Detect which cell encompasses the target text, then output its [x, y] center coordinate. 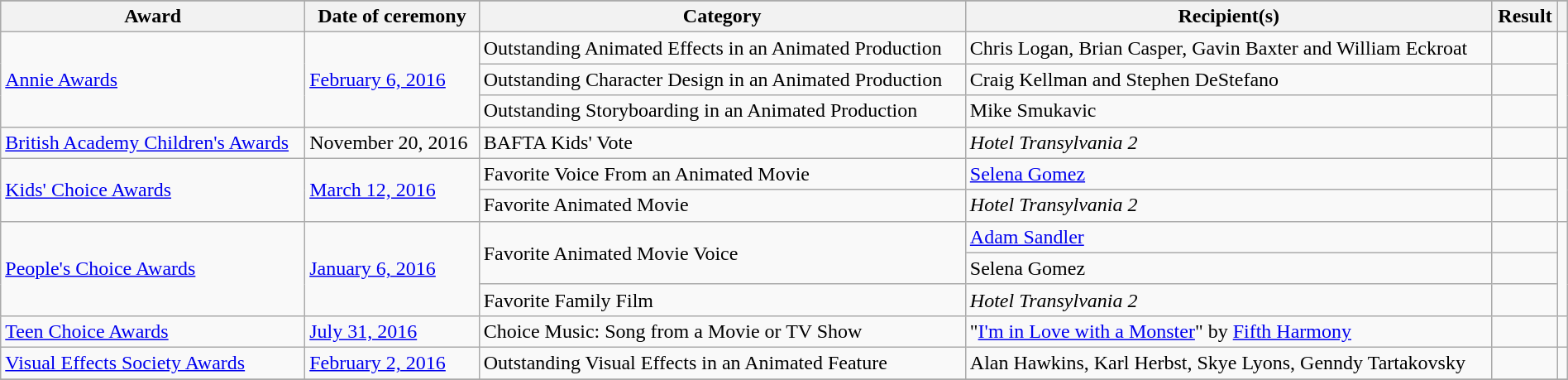
Adam Sandler [1229, 237]
March 12, 2016 [392, 190]
Favorite Animated Movie Voice [722, 253]
Award [153, 17]
Mike Smukavic [1229, 111]
Alan Hawkins, Karl Herbst, Skye Lyons, Genndy Tartakovsky [1229, 363]
Visual Effects Society Awards [153, 363]
Category [722, 17]
July 31, 2016 [392, 331]
Recipient(s) [1229, 17]
People's Choice Awards [153, 268]
Outstanding Character Design in an Animated Production [722, 79]
November 20, 2016 [392, 142]
British Academy Children's Awards [153, 142]
Annie Awards [153, 79]
Craig Kellman and Stephen DeStefano [1229, 79]
Favorite Family Film [722, 300]
Result [1525, 17]
January 6, 2016 [392, 268]
BAFTA Kids' Vote [722, 142]
Favorite Animated Movie [722, 205]
Date of ceremony [392, 17]
Outstanding Storyboarding in an Animated Production [722, 111]
Outstanding Visual Effects in an Animated Feature [722, 363]
"I'm in Love with a Monster" by Fifth Harmony [1229, 331]
February 2, 2016 [392, 363]
Outstanding Animated Effects in an Animated Production [722, 48]
Kids' Choice Awards [153, 190]
Favorite Voice From an Animated Movie [722, 174]
Teen Choice Awards [153, 331]
Choice Music: Song from a Movie or TV Show [722, 331]
February 6, 2016 [392, 79]
Chris Logan, Brian Casper, Gavin Baxter and William Eckroat [1229, 48]
